Determine the (x, y) coordinate at the center of the cell enclosing the given text.  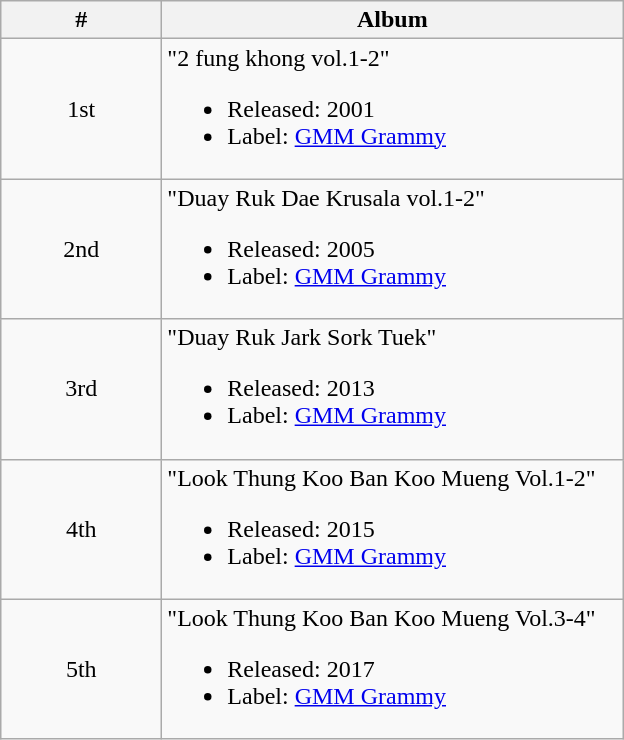
"Duay Ruk Jark Sork Tuek"Released: 2013Label: GMM Grammy (392, 389)
1st (82, 109)
# (82, 20)
"2 fung khong vol.1-2"Released: 2001Label: GMM Grammy (392, 109)
3rd (82, 389)
2nd (82, 249)
"Duay Ruk Dae Krusala vol.1-2"Released: 2005Label: GMM Grammy (392, 249)
4th (82, 529)
5th (82, 669)
Album (392, 20)
"Look Thung Koo Ban Koo Mueng Vol.3-4"Released: 2017Label: GMM Grammy (392, 669)
"Look Thung Koo Ban Koo Mueng Vol.1-2"Released: 2015Label: GMM Grammy (392, 529)
